Return the (X, Y) coordinate for the center point of the cell that contains the specified text.  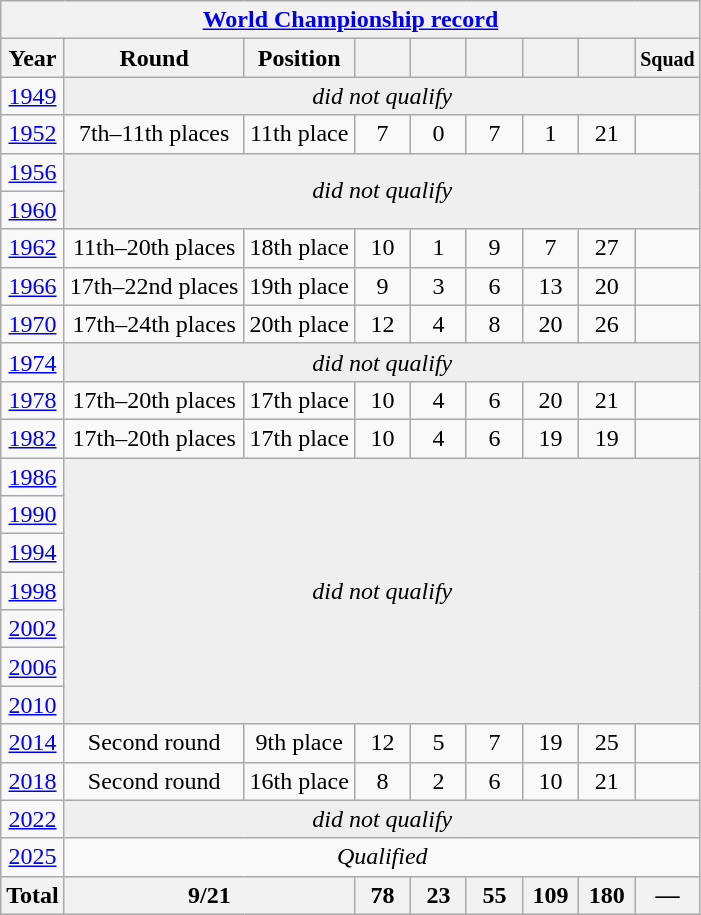
1956 (33, 172)
Round (154, 58)
17th–22nd places (154, 286)
180 (607, 895)
25 (607, 743)
1952 (33, 134)
2002 (33, 629)
27 (607, 248)
World Championship record (350, 20)
Qualified (382, 857)
Squad (668, 58)
1998 (33, 591)
1970 (33, 324)
1960 (33, 210)
11th place (299, 134)
26 (607, 324)
1974 (33, 362)
23 (438, 895)
3 (438, 286)
9th place (299, 743)
7th–11th places (154, 134)
1962 (33, 248)
78 (382, 895)
Year (33, 58)
2022 (33, 819)
13 (551, 286)
55 (494, 895)
2025 (33, 857)
19th place (299, 286)
17th–24th places (154, 324)
0 (438, 134)
1949 (33, 96)
1982 (33, 438)
5 (438, 743)
1966 (33, 286)
1986 (33, 477)
109 (551, 895)
1990 (33, 515)
9/21 (209, 895)
18th place (299, 248)
1978 (33, 400)
— (668, 895)
2 (438, 781)
2014 (33, 743)
2018 (33, 781)
Total (33, 895)
16th place (299, 781)
1994 (33, 553)
20th place (299, 324)
2010 (33, 705)
11th–20th places (154, 248)
Position (299, 58)
2006 (33, 667)
